Extract the [X, Y] coordinate from the center of the cell holding the provided text.  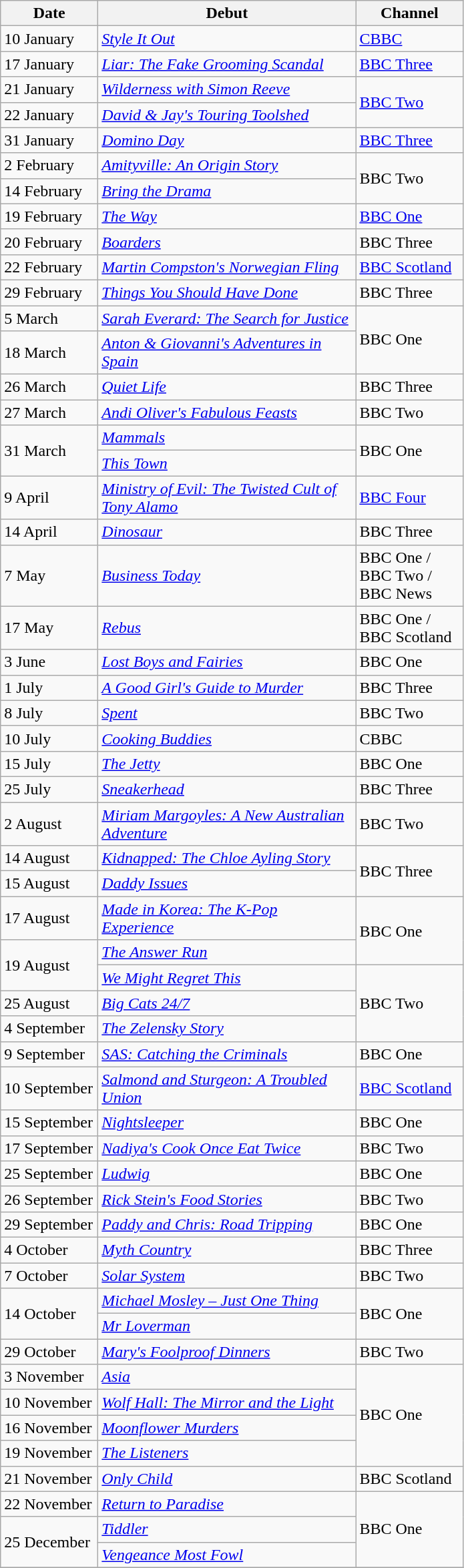
BBC One / BBC Scotland [410, 627]
Style It Out [227, 39]
Nightsleeper [227, 1123]
26 March [49, 387]
Myth Country [227, 1250]
Ministry of Evil: The Twisted Cult of Tony Alamo [227, 498]
Moonflower Murders [227, 1428]
The Way [227, 216]
10 July [49, 738]
7 October [49, 1276]
BBC One / BBC Two / BBC News [410, 575]
9 April [49, 498]
15 August [49, 884]
We Might Regret This [227, 978]
This Town [227, 463]
17 August [49, 919]
29 September [49, 1224]
17 September [49, 1148]
Return to Paradise [227, 1504]
The Jetty [227, 764]
Nadiya's Cook Once Eat Twice [227, 1148]
17 May [49, 627]
Only Child [227, 1479]
The Zelensky Story [227, 1029]
15 September [49, 1123]
15 July [49, 764]
26 September [49, 1199]
25 July [49, 789]
Rick Stein's Food Stories [227, 1199]
31 January [49, 140]
Rebus [227, 627]
3 November [49, 1377]
7 May [49, 575]
Sarah Everard: The Search for Justice [227, 318]
Wolf Hall: The Mirror and the Light [227, 1402]
Vengeance Most Fowl [227, 1555]
Daddy Issues [227, 884]
17 January [49, 64]
18 March [49, 352]
27 March [49, 413]
Michael Mosley – Just One Thing [227, 1301]
22 November [49, 1504]
21 November [49, 1479]
Debut [227, 13]
Dinosaur [227, 532]
2 February [49, 166]
Business Today [227, 575]
Paddy and Chris: Road Tripping [227, 1224]
10 November [49, 1402]
Bring the Drama [227, 191]
SAS: Catching the Criminals [227, 1054]
Mammals [227, 438]
16 November [49, 1428]
Martin Compston's Norwegian Fling [227, 267]
Date [49, 13]
2 August [49, 824]
Miriam Margoyles: A New Australian Adventure [227, 824]
5 March [49, 318]
19 November [49, 1453]
Salmond and Sturgeon: A Troubled Union [227, 1088]
Mr Loverman [227, 1326]
25 December [49, 1542]
8 July [49, 713]
Cooking Buddies [227, 738]
Solar System [227, 1276]
Things You Should Have Done [227, 292]
A Good Girl's Guide to Murder [227, 688]
David & Jay's Touring Toolshed [227, 115]
29 February [49, 292]
Big Cats 24/7 [227, 1003]
Made in Korea: The K-Pop Experience [227, 919]
Amityville: An Origin Story [227, 166]
19 August [49, 965]
1 July [49, 688]
19 February [49, 216]
Liar: The Fake Grooming Scandal [227, 64]
3 June [49, 662]
22 January [49, 115]
14 August [49, 858]
14 February [49, 191]
4 September [49, 1029]
Channel [410, 13]
21 January [49, 89]
4 October [49, 1250]
Sneakerhead [227, 789]
Anton & Giovanni's Adventures in Spain [227, 352]
Spent [227, 713]
Boarders [227, 242]
Asia [227, 1377]
14 October [49, 1314]
10 September [49, 1088]
Wilderness with Simon Reeve [227, 89]
29 October [49, 1352]
Tiddler [227, 1529]
BBC Four [410, 498]
The Listeners [227, 1453]
Lost Boys and Fairies [227, 662]
Kidnapped: The Chloe Ayling Story [227, 858]
31 March [49, 451]
25 September [49, 1173]
9 September [49, 1054]
25 August [49, 1003]
Quiet Life [227, 387]
20 February [49, 242]
22 February [49, 267]
Andi Oliver's Fabulous Feasts [227, 413]
Mary's Foolproof Dinners [227, 1352]
10 January [49, 39]
Ludwig [227, 1173]
Domino Day [227, 140]
The Answer Run [227, 953]
14 April [49, 532]
